Output the (x, y) coordinate of the center of the cell containing the given text.  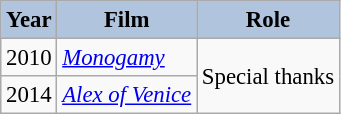
Role (268, 20)
Film (127, 20)
2014 (29, 95)
2010 (29, 58)
Year (29, 20)
Monogamy (127, 58)
Special thanks (268, 76)
Alex of Venice (127, 95)
